Output the [x, y] coordinate of the center of the cell containing the given text.  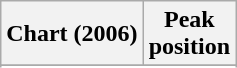
Chart (2006) [72, 34]
Peak position [189, 34]
